Output the (x, y) coordinate of the center of the cell containing the given text.  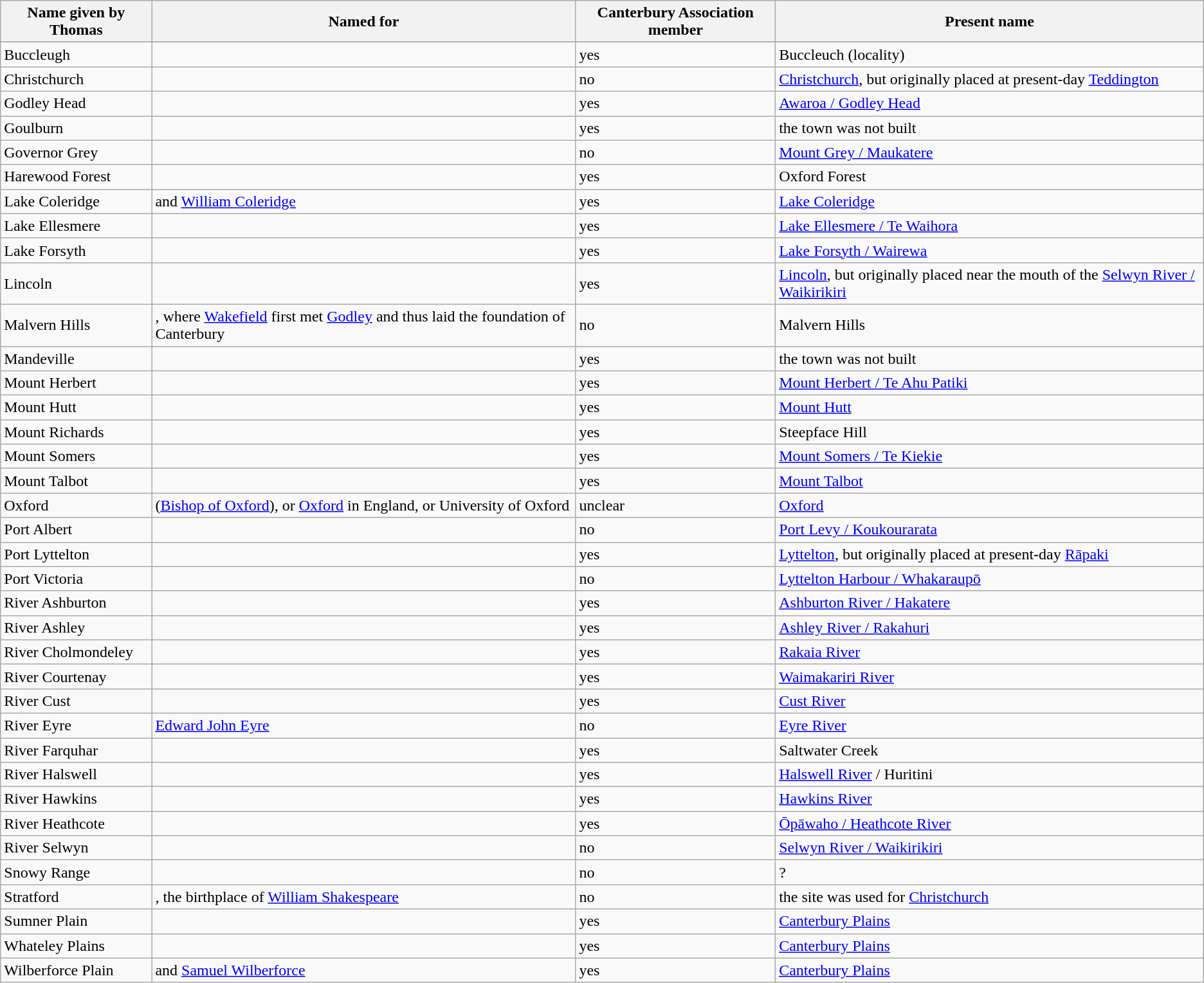
River Eyre (76, 725)
, the birthplace of William Shakespeare (364, 897)
Lyttelton Harbour / Whakaraupō (990, 579)
River Cust (76, 701)
, where Wakefield first met Godley and thus laid the foundation of Canterbury (364, 325)
River Heathcote (76, 824)
(Bishop of Oxford), or Oxford in England, or University of Oxford (364, 505)
Christchurch, but originally placed at present-day Teddington (990, 79)
River Ashburton (76, 603)
Mount Somers (76, 456)
Governor Grey (76, 152)
Awaroa / Godley Head (990, 104)
Edward John Eyre (364, 725)
Lake Forsyth / Wairewa (990, 250)
River Halswell (76, 775)
Halswell River / Huritini (990, 775)
Sumner Plain (76, 921)
Lake Ellesmere (76, 226)
Port Lyttelton (76, 554)
Cust River (990, 701)
Mount Richards (76, 432)
Goulburn (76, 128)
Buccleugh (76, 55)
Ashley River / Rakahuri (990, 627)
River Selwyn (76, 848)
? (990, 872)
Port Victoria (76, 579)
Waimakariri River (990, 676)
River Courtenay (76, 676)
Lake Forsyth (76, 250)
Eyre River (990, 725)
Mandeville (76, 358)
the site was used for Christchurch (990, 897)
Canterbury Association member (675, 22)
Wilberforce Plain (76, 970)
Steepface Hill (990, 432)
Ōpāwaho / Heathcote River (990, 824)
Godley Head (76, 104)
Port Albert (76, 530)
Name given by Thomas (76, 22)
Named for (364, 22)
Whateley Plains (76, 946)
River Ashley (76, 627)
and Samuel Wilberforce (364, 970)
and William Coleridge (364, 201)
Buccleuch (locality) (990, 55)
unclear (675, 505)
Mount Herbert (76, 383)
Mount Grey / Maukatere (990, 152)
Lincoln (76, 283)
River Hawkins (76, 799)
Lyttelton, but originally placed at present-day Rāpaki (990, 554)
Stratford (76, 897)
Port Levy / Koukourarata (990, 530)
Hawkins River (990, 799)
River Farquhar (76, 750)
River Cholmondeley (76, 652)
Christchurch (76, 79)
Ashburton River / Hakatere (990, 603)
Harewood Forest (76, 177)
Oxford Forest (990, 177)
Rakaia River (990, 652)
Snowy Range (76, 872)
Lake Ellesmere / Te Waihora (990, 226)
Saltwater Creek (990, 750)
Mount Somers / Te Kiekie (990, 456)
Lincoln, but originally placed near the mouth of the Selwyn River / Waikirikiri (990, 283)
Selwyn River / Waikirikiri (990, 848)
Present name (990, 22)
Mount Herbert / Te Ahu Patiki (990, 383)
